Search for the cell housing the specified text and yield its [X, Y] center coordinate. 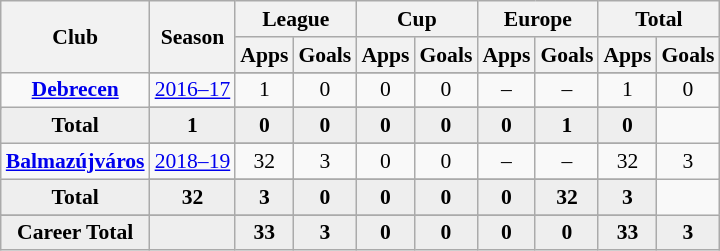
Balmazújváros [76, 162]
Club [76, 36]
2018–19 [193, 162]
League [296, 19]
Debrecen [76, 90]
2016–17 [193, 90]
Season [193, 36]
Europe [538, 19]
Career Total [76, 233]
Cup [416, 19]
